Capture the cell that displays the provided text and extract its (X, Y) central coordinate. 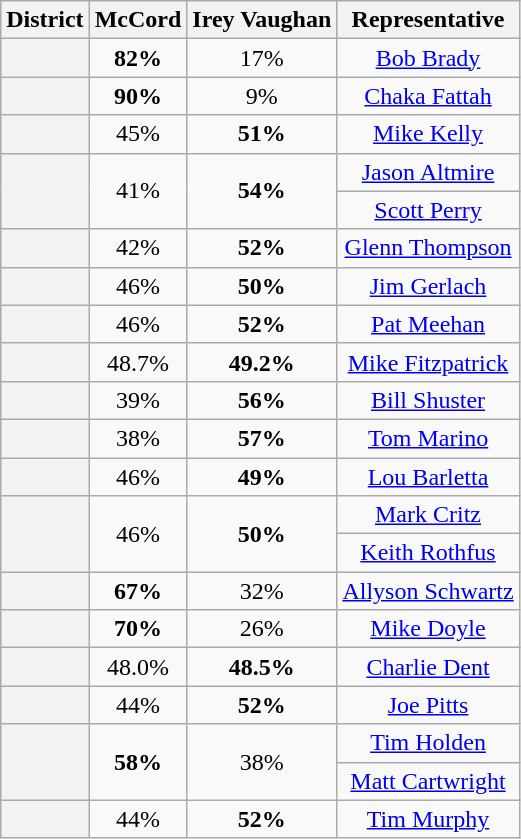
32% (262, 591)
Charlie Dent (428, 667)
48.5% (262, 667)
41% (138, 191)
57% (262, 438)
Tim Holden (428, 743)
Allyson Schwartz (428, 591)
Bill Shuster (428, 400)
45% (138, 134)
Jason Altmire (428, 172)
26% (262, 629)
Tom Marino (428, 438)
McCord (138, 20)
Mike Doyle (428, 629)
58% (138, 762)
49.2% (262, 362)
Tim Murphy (428, 819)
Irey Vaughan (262, 20)
Pat Meehan (428, 324)
56% (262, 400)
54% (262, 191)
39% (138, 400)
90% (138, 96)
Glenn Thompson (428, 248)
51% (262, 134)
Scott Perry (428, 210)
49% (262, 477)
70% (138, 629)
Jim Gerlach (428, 286)
67% (138, 591)
Joe Pitts (428, 705)
Chaka Fattah (428, 96)
42% (138, 248)
Mark Critz (428, 515)
Representative (428, 20)
Mike Fitzpatrick (428, 362)
48.0% (138, 667)
9% (262, 96)
Lou Barletta (428, 477)
District (45, 20)
Keith Rothfus (428, 553)
17% (262, 58)
Mike Kelly (428, 134)
82% (138, 58)
Matt Cartwright (428, 781)
48.7% (138, 362)
Bob Brady (428, 58)
